Detect which cell encompasses the target text, then output its (X, Y) center coordinate. 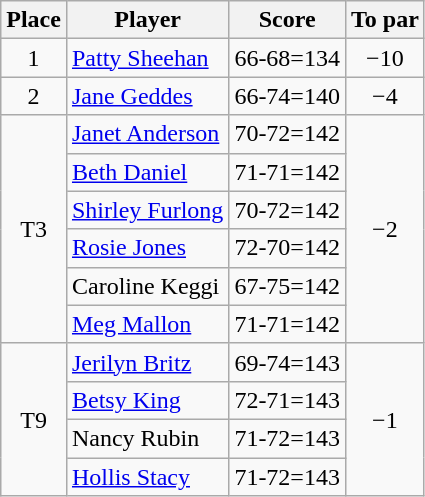
−1 (384, 419)
T9 (34, 419)
Jane Geddes (147, 96)
Rosie Jones (147, 248)
−4 (384, 96)
To par (384, 20)
66-74=140 (288, 96)
1 (34, 58)
72-71=143 (288, 400)
Janet Anderson (147, 134)
Betsy King (147, 400)
Caroline Keggi (147, 286)
−2 (384, 229)
T3 (34, 229)
Jerilyn Britz (147, 362)
Nancy Rubin (147, 438)
Place (34, 20)
2 (34, 96)
Player (147, 20)
72-70=142 (288, 248)
Hollis Stacy (147, 477)
69-74=143 (288, 362)
66-68=134 (288, 58)
67-75=142 (288, 286)
Shirley Furlong (147, 210)
Meg Mallon (147, 324)
Beth Daniel (147, 172)
Patty Sheehan (147, 58)
Score (288, 20)
−10 (384, 58)
